Output the (x, y) coordinate of the center of the cell containing the given text.  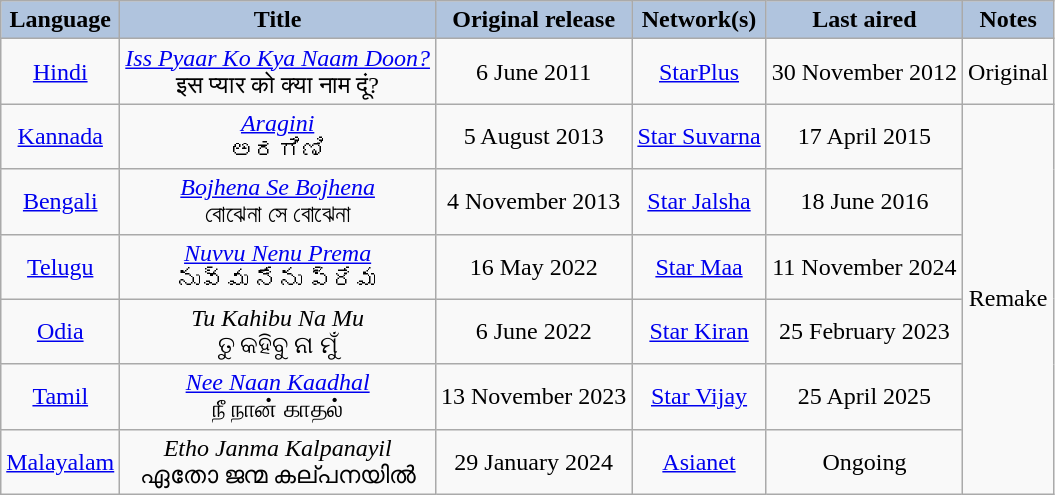
StarPlus (699, 72)
Kannada (60, 136)
Star Jalsha (699, 202)
6 June 2011 (533, 72)
Nuvvu Nenu Prema నువ్వు నేను ప్రేమ (278, 266)
Hindi (60, 72)
4 November 2013 (533, 202)
Bengali (60, 202)
30 November 2012 (864, 72)
Star Vijay (699, 396)
Original (1008, 72)
Asianet (699, 462)
13 November 2023 (533, 396)
29 January 2024 (533, 462)
Last aired (864, 20)
Star Maa (699, 266)
Star Kiran (699, 332)
25 April 2025 (864, 396)
17 April 2015 (864, 136)
16 May 2022 (533, 266)
Star Suvarna (699, 136)
Telugu (60, 266)
Original release (533, 20)
Tamil (60, 396)
25 February 2023 (864, 332)
5 August 2013 (533, 136)
18 June 2016 (864, 202)
Ongoing (864, 462)
Etho Janma Kalpanayil ഏതോ ജന്മ കല്പനയിൽ (278, 462)
Language (60, 20)
Malayalam (60, 462)
6 June 2022 (533, 332)
Odia (60, 332)
Nee Naan Kaadhal நீ நான் காதல் (278, 396)
11 November 2024 (864, 266)
Network(s) (699, 20)
Bojhena Se Bojhena বোঝেনা সে বোঝেনা (278, 202)
Tu Kahibu Na Mu ତୁ କହିବୁ ନା ମୁଁ (278, 332)
Iss Pyaar Ko Kya Naam Doon? इस प्यार को क्या नाम दूं? (278, 72)
Notes (1008, 20)
Aragini ಅರಗಿಣಿ (278, 136)
Remake (1008, 299)
Title (278, 20)
